Return the (x, y) coordinate for the center point of the cell that contains the specified text.  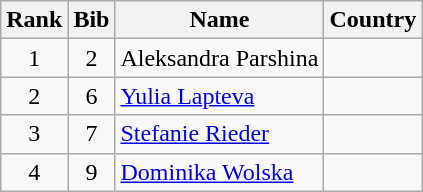
Dominika Wolska (220, 172)
3 (34, 134)
7 (92, 134)
Rank (34, 20)
9 (92, 172)
4 (34, 172)
Aleksandra Parshina (220, 58)
Yulia Lapteva (220, 96)
Stefanie Rieder (220, 134)
Country (373, 20)
Bib (92, 20)
Name (220, 20)
1 (34, 58)
6 (92, 96)
